Provide the [x, y] coordinate of the cell's center where the given text is located.  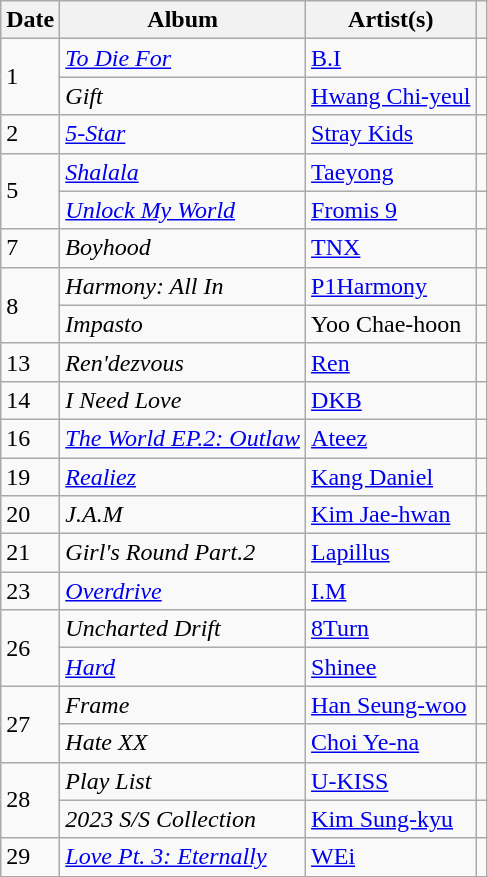
Hwang Chi-yeul [391, 96]
I.M [391, 591]
8Turn [391, 629]
Girl's Round Part.2 [183, 553]
26 [30, 648]
Shalala [183, 172]
TNX [391, 248]
U-KISS [391, 781]
Yoo Chae-hoon [391, 324]
Album [183, 20]
WEi [391, 857]
29 [30, 857]
27 [30, 724]
23 [30, 591]
Choi Ye-na [391, 743]
1 [30, 77]
Han Seung-woo [391, 705]
21 [30, 553]
To Die For [183, 58]
16 [30, 438]
I Need Love [183, 400]
J.A.M [183, 515]
Taeyong [391, 172]
5 [30, 191]
Uncharted Drift [183, 629]
Artist(s) [391, 20]
28 [30, 800]
Gift [183, 96]
Stray Kids [391, 134]
Kang Daniel [391, 477]
Fromis 9 [391, 210]
13 [30, 362]
Overdrive [183, 591]
20 [30, 515]
Kim Sung-kyu [391, 819]
Boyhood [183, 248]
Lapillus [391, 553]
14 [30, 400]
Frame [183, 705]
Love Pt. 3: Eternally [183, 857]
Hard [183, 667]
Harmony: All In [183, 286]
7 [30, 248]
Shinee [391, 667]
Unlock My World [183, 210]
19 [30, 477]
B.I [391, 58]
2 [30, 134]
8 [30, 305]
DKB [391, 400]
Ren'dezvous [183, 362]
2023 S/S Collection [183, 819]
Ren [391, 362]
P1Harmony [391, 286]
Play List [183, 781]
Impasto [183, 324]
Kim Jae-hwan [391, 515]
Realiez [183, 477]
Hate XX [183, 743]
Ateez [391, 438]
The World EP.2: Outlaw [183, 438]
Date [30, 20]
5-Star [183, 134]
